Provide the [X, Y] coordinate of the cell's center where the given text is located.  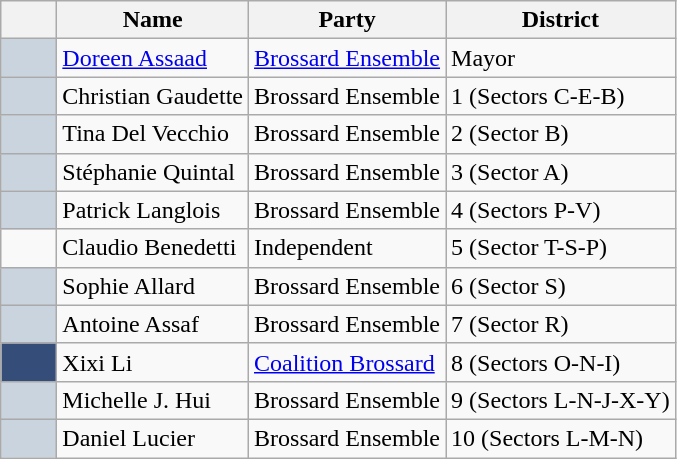
1 (Sectors C-E-B) [561, 96]
District [561, 20]
Name [153, 20]
Sophie Allard [153, 286]
Claudio Benedetti [153, 248]
Stéphanie Quintal [153, 172]
8 (Sectors O-N-I) [561, 362]
10 (Sectors L-M-N) [561, 438]
3 (Sector A) [561, 172]
Independent [348, 248]
Tina Del Vecchio [153, 134]
5 (Sector T-S-P) [561, 248]
7 (Sector R) [561, 324]
Michelle J. Hui [153, 400]
Mayor [561, 58]
Patrick Langlois [153, 210]
Coalition Brossard [348, 362]
4 (Sectors P-V) [561, 210]
9 (Sectors L-N-J-X-Y) [561, 400]
6 (Sector S) [561, 286]
Xixi Li [153, 362]
Party [348, 20]
Doreen Assaad [153, 58]
2 (Sector B) [561, 134]
Antoine Assaf [153, 324]
Daniel Lucier [153, 438]
Christian Gaudette [153, 96]
